Pinpoint the cell where the given text exists, returning its [x, y] midpoint coordinate. 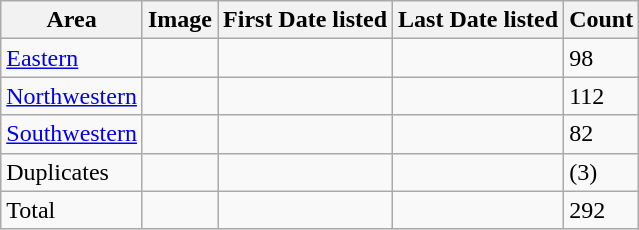
Duplicates [72, 172]
Southwestern [72, 134]
Northwestern [72, 96]
Last Date listed [478, 20]
Image [180, 20]
(3) [602, 172]
Count [602, 20]
82 [602, 134]
98 [602, 58]
First Date listed [306, 20]
Total [72, 210]
112 [602, 96]
292 [602, 210]
Eastern [72, 58]
Area [72, 20]
